Extract the (X, Y) coordinate from the center of the cell holding the provided text.  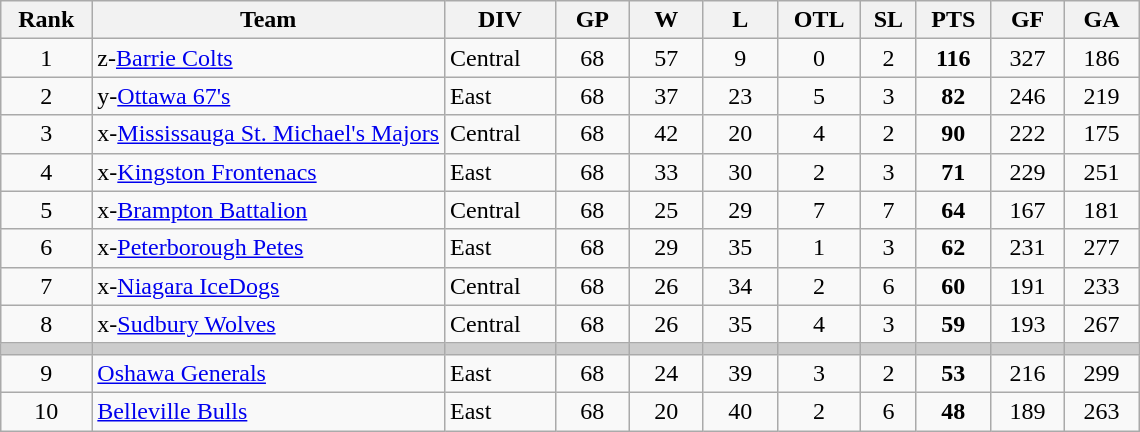
PTS (954, 20)
233 (1102, 286)
24 (666, 373)
x-Kingston Frontenacs (268, 172)
48 (954, 411)
277 (1102, 248)
64 (954, 210)
299 (1102, 373)
25 (666, 210)
Rank (46, 20)
191 (1028, 286)
193 (1028, 324)
42 (666, 134)
37 (666, 96)
L (740, 20)
Belleville Bulls (268, 411)
Oshawa Generals (268, 373)
327 (1028, 58)
267 (1102, 324)
229 (1028, 172)
x-Peterborough Petes (268, 248)
82 (954, 96)
263 (1102, 411)
167 (1028, 210)
0 (819, 58)
GF (1028, 20)
GA (1102, 20)
x-Sudbury Wolves (268, 324)
57 (666, 58)
175 (1102, 134)
x-Mississauga St. Michael's Majors (268, 134)
53 (954, 373)
59 (954, 324)
34 (740, 286)
y-Ottawa 67's (268, 96)
33 (666, 172)
SL (888, 20)
246 (1028, 96)
10 (46, 411)
23 (740, 96)
189 (1028, 411)
OTL (819, 20)
90 (954, 134)
62 (954, 248)
251 (1102, 172)
216 (1028, 373)
39 (740, 373)
W (666, 20)
71 (954, 172)
x-Niagara IceDogs (268, 286)
8 (46, 324)
231 (1028, 248)
30 (740, 172)
x-Brampton Battalion (268, 210)
Team (268, 20)
z-Barrie Colts (268, 58)
116 (954, 58)
222 (1028, 134)
GP (592, 20)
181 (1102, 210)
DIV (500, 20)
40 (740, 411)
219 (1102, 96)
60 (954, 286)
186 (1102, 58)
